Pinpoint the cell where the given text exists, returning its [X, Y] midpoint coordinate. 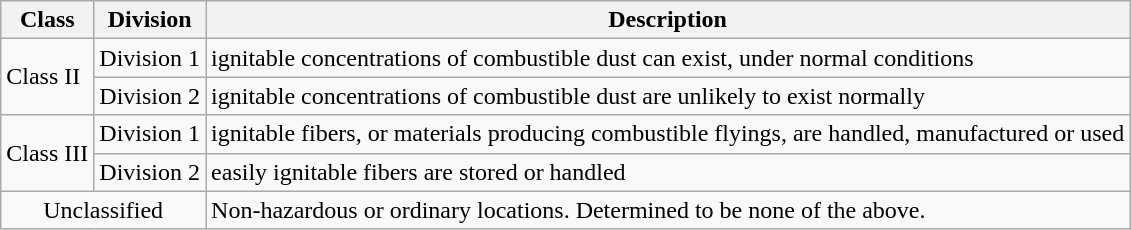
easily ignitable fibers are stored or handled [668, 172]
Class II [48, 77]
Division [150, 20]
Description [668, 20]
ignitable fibers, or materials producing combustible flyings, are handled, manufactured or used [668, 134]
Class III [48, 153]
ignitable concentrations of combustible dust can exist, under normal conditions [668, 58]
Non-hazardous or ordinary locations. Determined to be none of the above. [668, 210]
ignitable concentrations of combustible dust are unlikely to exist normally [668, 96]
Class [48, 20]
Unclassified [104, 210]
